Detect which cell encompasses the target text, then output its (X, Y) center coordinate. 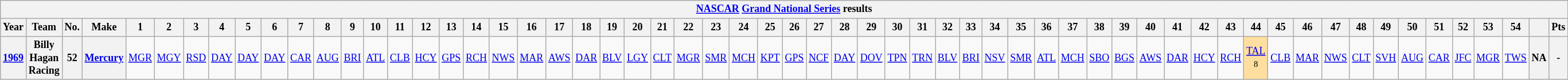
20 (638, 27)
3 (196, 27)
TRN (922, 58)
49 (1386, 27)
32 (947, 27)
8 (327, 27)
Pts (1559, 27)
47 (1335, 27)
SVH (1386, 58)
- (1559, 58)
33 (972, 27)
39 (1125, 27)
41 (1178, 27)
7 (301, 27)
Year (14, 27)
6 (275, 27)
53 (1488, 27)
37 (1072, 27)
13 (451, 27)
NA (1539, 58)
RSD (196, 58)
12 (426, 27)
27 (819, 27)
SBO (1099, 58)
NSV (994, 58)
TAL8 (1256, 58)
31 (922, 27)
DOV (871, 58)
42 (1204, 27)
TPN (897, 58)
46 (1308, 27)
44 (1256, 27)
45 (1281, 27)
5 (248, 27)
1969 (14, 58)
Mercury (104, 58)
40 (1150, 27)
18 (586, 27)
4 (222, 27)
10 (376, 27)
NASCAR Grand National Series results (785, 9)
14 (477, 27)
Billy Hagan Racing (44, 58)
30 (897, 27)
TWS (1515, 58)
9 (352, 27)
KPT (770, 58)
51 (1439, 27)
1 (141, 27)
2 (169, 27)
50 (1413, 27)
36 (1047, 27)
21 (662, 27)
LGY (638, 58)
38 (1099, 27)
19 (613, 27)
Make (104, 27)
35 (1021, 27)
22 (688, 27)
26 (794, 27)
29 (871, 27)
48 (1362, 27)
25 (770, 27)
28 (844, 27)
JFC (1463, 58)
23 (716, 27)
11 (400, 27)
16 (532, 27)
15 (504, 27)
43 (1231, 27)
17 (560, 27)
54 (1515, 27)
NCF (819, 58)
No. (72, 27)
Team (44, 27)
MGY (169, 58)
BGS (1125, 58)
24 (744, 27)
34 (994, 27)
